Search for the cell housing the specified text and yield its [x, y] center coordinate. 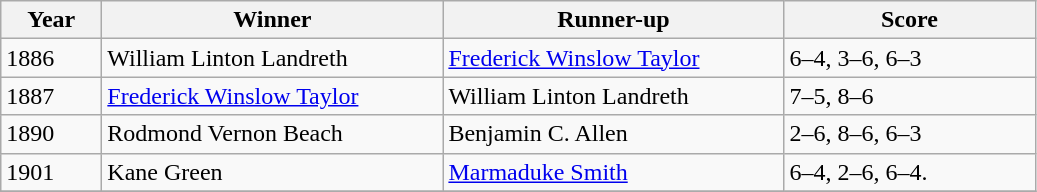
6–4, 3–6, 6–3 [910, 58]
Runner-up [614, 20]
Winner [272, 20]
7–5, 8–6 [910, 96]
Marmaduke Smith [614, 172]
Score [910, 20]
6–4, 2–6, 6–4. [910, 172]
1887 [52, 96]
2–6, 8–6, 6–3 [910, 134]
Benjamin C. Allen [614, 134]
1901 [52, 172]
Year [52, 20]
Kane Green [272, 172]
Rodmond Vernon Beach [272, 134]
1890 [52, 134]
1886 [52, 58]
